Identify which cell holds the provided text, then report its (x, y) central coordinate. 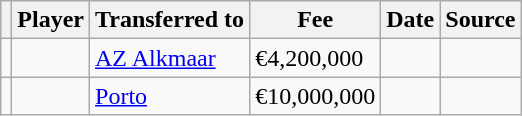
€4,200,000 (316, 58)
Porto (170, 96)
Player (51, 20)
€10,000,000 (316, 96)
Source (480, 20)
Transferred to (170, 20)
AZ Alkmaar (170, 58)
Date (410, 20)
Fee (316, 20)
